Provide the (X, Y) coordinate of the cell's center where the given text is located.  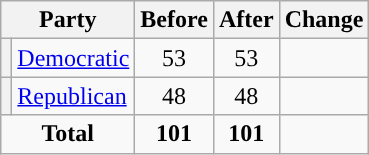
Before (174, 20)
Republican (74, 96)
Change (324, 20)
Democratic (74, 58)
Total (68, 134)
Party (68, 20)
After (246, 20)
